Capture the cell that displays the provided text and extract its [X, Y] central coordinate. 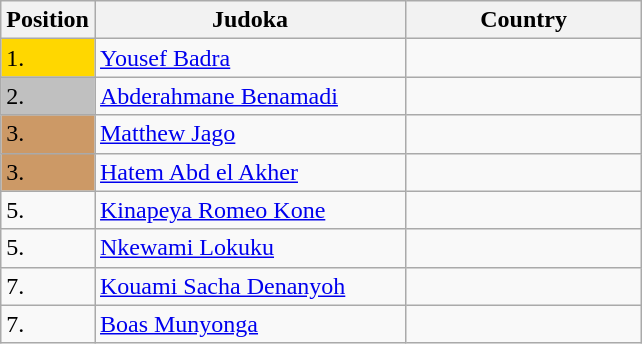
Kinapeya Romeo Kone [250, 210]
Hatem Abd el Akher [250, 172]
Yousef Badra [250, 58]
Matthew Jago [250, 134]
Country [524, 20]
Boas Munyonga [250, 324]
Nkewami Lokuku [250, 248]
1. [48, 58]
2. [48, 96]
Judoka [250, 20]
Kouami Sacha Denanyoh [250, 286]
Position [48, 20]
Abderahmane Benamadi [250, 96]
